Scan for the cell matching the given text and deliver its [x, y] coordinate at center. 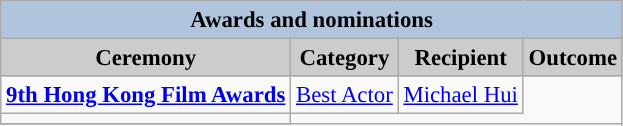
Best Actor [344, 95]
Michael Hui [460, 95]
Outcome [572, 58]
Recipient [460, 58]
Awards and nominations [312, 20]
Category [344, 58]
9th Hong Kong Film Awards [146, 95]
Ceremony [146, 58]
